Identify which cell holds the provided text, then report its [X, Y] central coordinate. 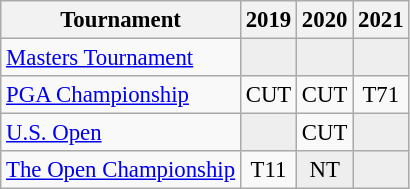
2021 [381, 20]
2019 [268, 20]
Tournament [121, 20]
NT [325, 170]
Masters Tournament [121, 58]
The Open Championship [121, 170]
U.S. Open [121, 133]
T71 [381, 95]
T11 [268, 170]
2020 [325, 20]
PGA Championship [121, 95]
